Determine the [X, Y] coordinate at the center of the cell enclosing the given text.  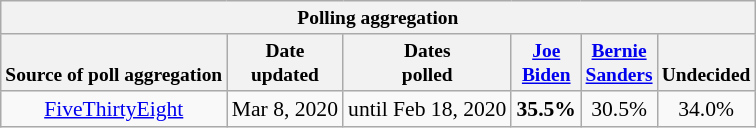
BernieSanders [619, 62]
until Feb 18, 2020 [427, 110]
FiveThirtyEight [114, 110]
35.5% [546, 110]
Mar 8, 2020 [285, 110]
30.5% [619, 110]
Polling aggregation [378, 18]
Datespolled [427, 62]
Source of poll aggregation [114, 62]
34.0% [706, 110]
Dateupdated [285, 62]
JoeBiden [546, 62]
Undecided [706, 62]
